Scan for the cell matching the given text and deliver its [x, y] coordinate at center. 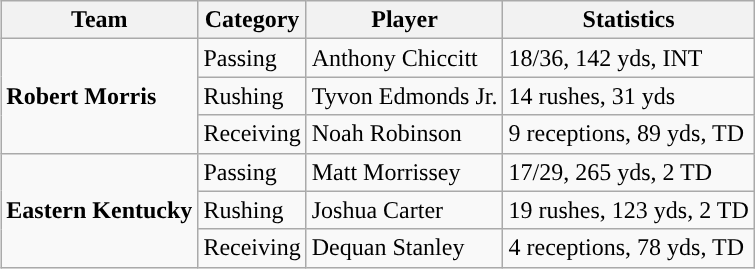
Statistics [628, 20]
Joshua Carter [404, 210]
Player [404, 20]
17/29, 265 yds, 2 TD [628, 172]
19 rushes, 123 yds, 2 TD [628, 210]
Eastern Kentucky [100, 210]
Robert Morris [100, 96]
Team [100, 20]
Tyvon Edmonds Jr. [404, 96]
18/36, 142 yds, INT [628, 58]
4 receptions, 78 yds, TD [628, 248]
Dequan Stanley [404, 248]
Category [252, 20]
Matt Morrissey [404, 172]
9 receptions, 89 yds, TD [628, 134]
Noah Robinson [404, 134]
14 rushes, 31 yds [628, 96]
Anthony Chiccitt [404, 58]
